Capture the cell that displays the provided text and extract its [x, y] central coordinate. 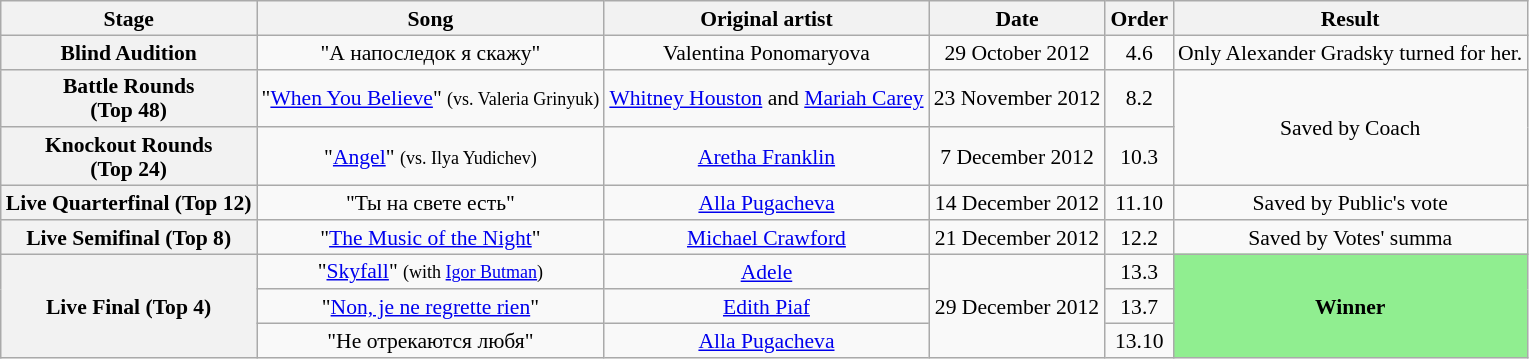
"Angel" (vs. Ilya Yudichev) [431, 157]
Original artist [766, 18]
Saved by Votes' summa [1350, 237]
Knockout Rounds(Top 24) [129, 157]
11.10 [1139, 203]
Stage [129, 18]
4.6 [1139, 52]
"А напоследок я скажу" [431, 52]
"Ты на свете есть" [431, 203]
Live Final (Top 4) [129, 306]
Saved by Public's vote [1350, 203]
13.7 [1139, 307]
Aretha Franklin [766, 157]
21 December 2012 [1018, 237]
12.2 [1139, 237]
7 December 2012 [1018, 157]
Live Quarterfinal (Top 12) [129, 203]
14 December 2012 [1018, 203]
Order [1139, 18]
10.3 [1139, 157]
29 December 2012 [1018, 306]
"Skyfall" (with Igor Butman) [431, 272]
Date [1018, 18]
Whitney Houston and Mariah Carey [766, 98]
Adele [766, 272]
Blind Audition [129, 52]
Live Semifinal (Top 8) [129, 237]
"Не отрекаются любя" [431, 341]
13.3 [1139, 272]
23 November 2012 [1018, 98]
Winner [1350, 306]
29 October 2012 [1018, 52]
Saved by Coach [1350, 127]
8.2 [1139, 98]
Valentina Ponomaryova [766, 52]
Only Alexander Gradsky turned for her. [1350, 52]
13.10 [1139, 341]
"Non, je ne regrette rien" [431, 307]
Edith Piaf [766, 307]
Result [1350, 18]
"When You Believe" (vs. Valeria Grinyuk) [431, 98]
Michael Crawford [766, 237]
Battle Rounds(Top 48) [129, 98]
"The Music of the Night" [431, 237]
Song [431, 18]
